From the cell containing the given text, extract its center point as [X, Y] coordinate. 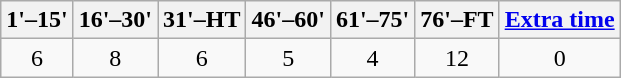
Extra time [560, 20]
31'–HT [202, 20]
1'–15' [37, 20]
8 [115, 58]
76'–FT [457, 20]
16'–30' [115, 20]
5 [288, 58]
46'–60' [288, 20]
4 [372, 58]
12 [457, 58]
0 [560, 58]
61'–75' [372, 20]
